Detect which cell encompasses the target text, then output its (X, Y) center coordinate. 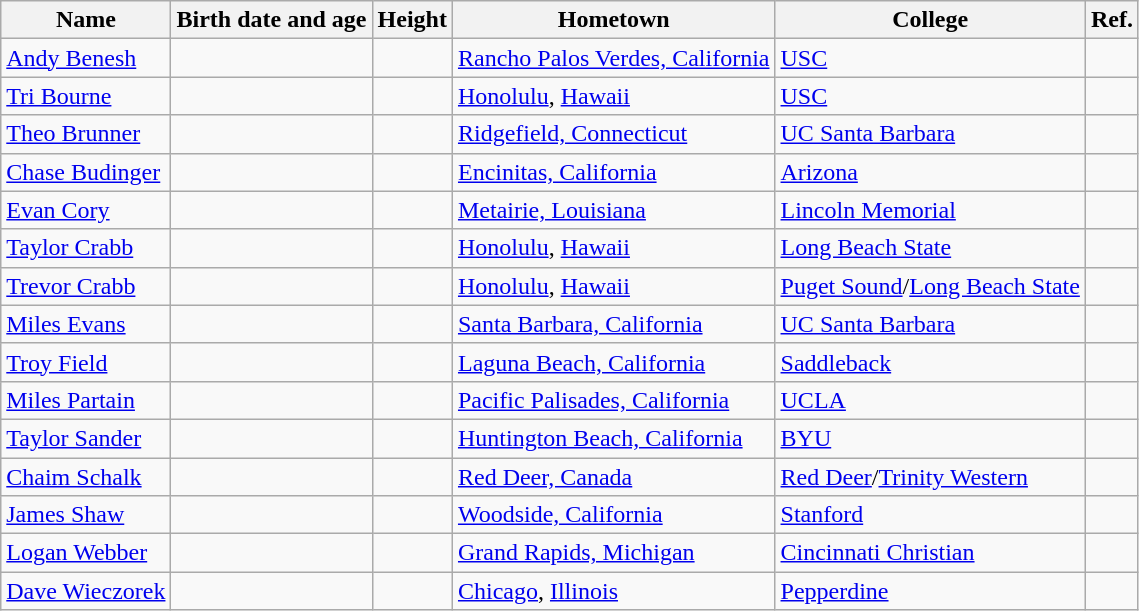
Rancho Palos Verdes, California (614, 58)
Evan Cory (86, 210)
Saddleback (930, 362)
Laguna Beach, California (614, 362)
College (930, 20)
Lincoln Memorial (930, 210)
Encinitas, California (614, 172)
Puget Sound/Long Beach State (930, 286)
Logan Webber (86, 553)
Metairie, Louisiana (614, 210)
Chicago, Illinois (614, 591)
Tri Bourne (86, 96)
Birth date and age (272, 20)
Chase Budinger (86, 172)
Cincinnati Christian (930, 553)
Andy Benesh (86, 58)
Woodside, California (614, 515)
Stanford (930, 515)
Height (412, 20)
Ref. (1112, 20)
Red Deer, Canada (614, 477)
Arizona (930, 172)
Huntington Beach, California (614, 438)
Santa Barbara, California (614, 324)
Taylor Sander (86, 438)
Pacific Palisades, California (614, 400)
Theo Brunner (86, 134)
Chaim Schalk (86, 477)
UCLA (930, 400)
Hometown (614, 20)
Grand Rapids, Michigan (614, 553)
Ridgefield, Connecticut (614, 134)
James Shaw (86, 515)
BYU (930, 438)
Long Beach State (930, 248)
Pepperdine (930, 591)
Miles Evans (86, 324)
Taylor Crabb (86, 248)
Red Deer/Trinity Western (930, 477)
Name (86, 20)
Dave Wieczorek (86, 591)
Trevor Crabb (86, 286)
Troy Field (86, 362)
Miles Partain (86, 400)
